Return the [X, Y] coordinate for the center point of the cell that contains the specified text.  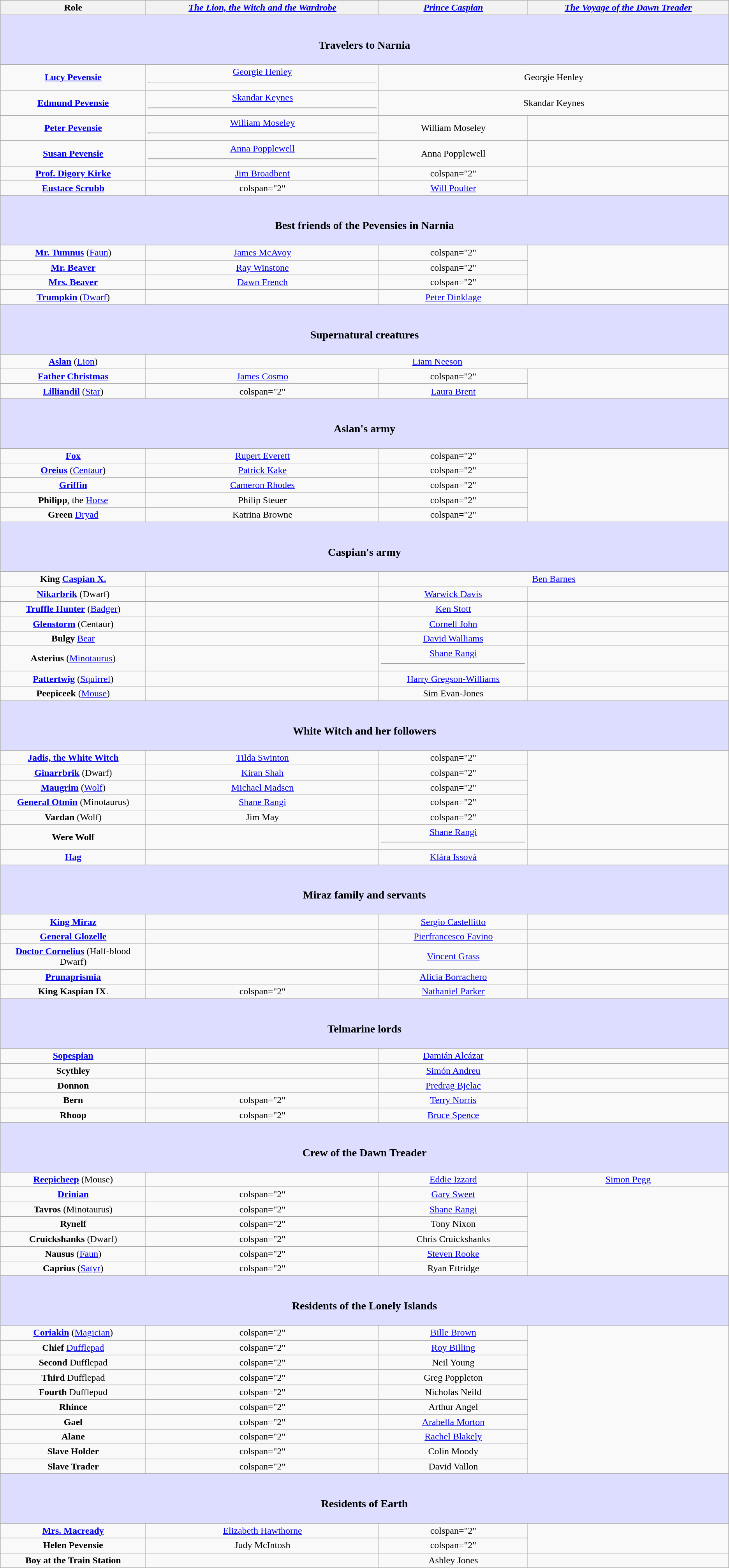
Glenstorm (Centaur) [73, 624]
Nicholas Neild [453, 1392]
King Caspian X. [73, 579]
White Witch and her followers [364, 726]
Mrs. Macready [73, 1531]
Bille Brown [453, 1333]
Donnon [73, 1085]
Slave Trader [73, 1466]
Hag [73, 857]
Klára Issová [453, 857]
Will Poulter [453, 188]
Peter Dinklage [453, 297]
General Glozelle [73, 936]
Sergio Castellitto [453, 921]
Residents of the Lonely Islands [364, 1301]
Reepicheep (Mouse) [73, 1179]
King Kaspian IX. [73, 992]
Michael Madsen [262, 788]
Cruickshanks (Dwarf) [73, 1239]
Damián Alcázar [453, 1056]
Kiran Shah [262, 773]
Rachel Blakely [453, 1437]
Lilliandil (Star) [73, 391]
Cameron Rhodes [262, 485]
Boy at the Train Station [73, 1560]
Third Dufflepad [73, 1377]
Scythley [73, 1071]
Trumpkin (Dwarf) [73, 297]
Ken Stott [453, 609]
Dawn French [262, 282]
Lucy Pevensie [73, 77]
Edmund Pevensie [73, 103]
Caprius (Satyr) [73, 1268]
Ryan Ettridge [453, 1268]
Pierfrancesco Favino [453, 936]
Peter Pevensie [73, 128]
Prunaprismia [73, 977]
Chris Cruickshanks [453, 1239]
Harry Gregson-Williams [453, 678]
King Miraz [73, 921]
Rhoop [73, 1115]
Best friends of the Pevensies in Narnia [364, 220]
Helen Pevensie [73, 1545]
Gary Sweet [453, 1194]
Aslan's army [364, 423]
Mr. Tumnus (Faun) [73, 253]
Chief Dufflepad [73, 1348]
Asterius (Minotaurus) [73, 658]
Prince Caspian [453, 8]
Ginarrbrik (Dwarf) [73, 773]
Bern [73, 1100]
Alane [73, 1437]
Bruce Spence [453, 1115]
Colin Moody [453, 1452]
Ray Winstone [262, 268]
Tavros (Minotaurus) [73, 1209]
Arabella Morton [453, 1422]
Nikarbrik (Dwarf) [73, 594]
Aslan (Lion) [73, 361]
Tilda Swinton [262, 758]
David Walliams [453, 638]
Patrick Kake [262, 470]
Second Dufflepad [73, 1362]
Sopespian [73, 1056]
Caspian's army [364, 547]
Crew of the Dawn Treader [364, 1147]
Oreius (Centaur) [73, 470]
Jim May [262, 817]
Slave Holder [73, 1452]
James McAvoy [262, 253]
Ashley Jones [453, 1560]
Greg Poppleton [453, 1377]
Katrina Browne [262, 515]
Terry Norris [453, 1100]
Bulgy Bear [73, 638]
Fourth Dufflepud [73, 1392]
The Voyage of the Dawn Treader [629, 8]
Pattertwig (Squirrel) [73, 678]
Nathaniel Parker [453, 992]
Alicia Borrachero [453, 977]
The Lion, the Witch and the Wardrobe [262, 8]
David Vallon [453, 1466]
Simón Andreu [453, 1071]
Philipp, the Horse [73, 500]
Sim Evan-Jones [453, 693]
Neil Young [453, 1362]
Residents of Earth [364, 1499]
Telmarine lords [364, 1024]
Travelers to Narnia [364, 40]
Simon Pegg [629, 1179]
Tony Nixon [453, 1224]
Jim Broadbent [262, 173]
Susan Pevensie [73, 153]
Laura Brent [453, 391]
Rupert Everett [262, 455]
Truffle Hunter (Badger) [73, 609]
Fox [73, 455]
Nausus (Faun) [73, 1254]
Predrag Bjelac [453, 1085]
Green Dryad [73, 515]
Philip Steuer [262, 500]
Ben Barnes [554, 579]
Eddie Izzard [453, 1179]
Elizabeth Hawthorne [262, 1531]
Role [73, 8]
Coriakin (Magician) [73, 1333]
Cornell John [453, 624]
Father Christmas [73, 376]
Vincent Grass [453, 957]
Doctor Cornelius (Half-blood Dwarf) [73, 957]
Steven Rooke [453, 1254]
Warwick Davis [453, 594]
Liam Neeson [437, 361]
Judy McIntosh [262, 1545]
Supernatural creatures [364, 329]
Eustace Scrubb [73, 188]
Peepiceek (Mouse) [73, 693]
Gael [73, 1422]
Rynelf [73, 1224]
Arthur Angel [453, 1407]
Mrs. Beaver [73, 282]
Maugrim (Wolf) [73, 788]
James Cosmo [262, 376]
Miraz family and servants [364, 890]
Mr. Beaver [73, 268]
Drinian [73, 1194]
Were Wolf [73, 837]
Vardan (Wolf) [73, 817]
Prof. Digory Kirke [73, 173]
Griffin [73, 485]
Jadis, the White Witch [73, 758]
General Otmin (Minotaurus) [73, 802]
Rhince [73, 1407]
Roy Billing [453, 1348]
